Extract the (x, y) coordinate from the center of the cell holding the provided text.  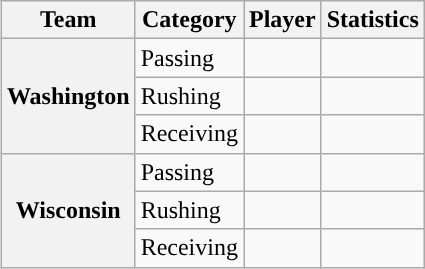
Wisconsin (68, 210)
Washington (68, 96)
Statistics (372, 20)
Player (283, 20)
Category (189, 20)
Team (68, 20)
